Determine the [X, Y] coordinate at the center of the cell enclosing the given text.  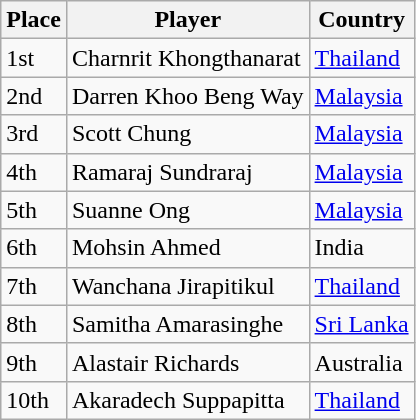
2nd [34, 96]
Sri Lanka [362, 324]
10th [34, 400]
Ramaraj Sundraraj [188, 172]
3rd [34, 134]
Mohsin Ahmed [188, 248]
4th [34, 172]
6th [34, 248]
Alastair Richards [188, 362]
India [362, 248]
Darren Khoo Beng Way [188, 96]
7th [34, 286]
Player [188, 20]
Akaradech Suppapitta [188, 400]
5th [34, 210]
Country [362, 20]
1st [34, 58]
Australia [362, 362]
8th [34, 324]
Place [34, 20]
Wanchana Jirapitikul [188, 286]
Samitha Amarasinghe [188, 324]
Scott Chung [188, 134]
9th [34, 362]
Charnrit Khongthanarat [188, 58]
Suanne Ong [188, 210]
